From the cell containing the given text, extract its center point as (x, y) coordinate. 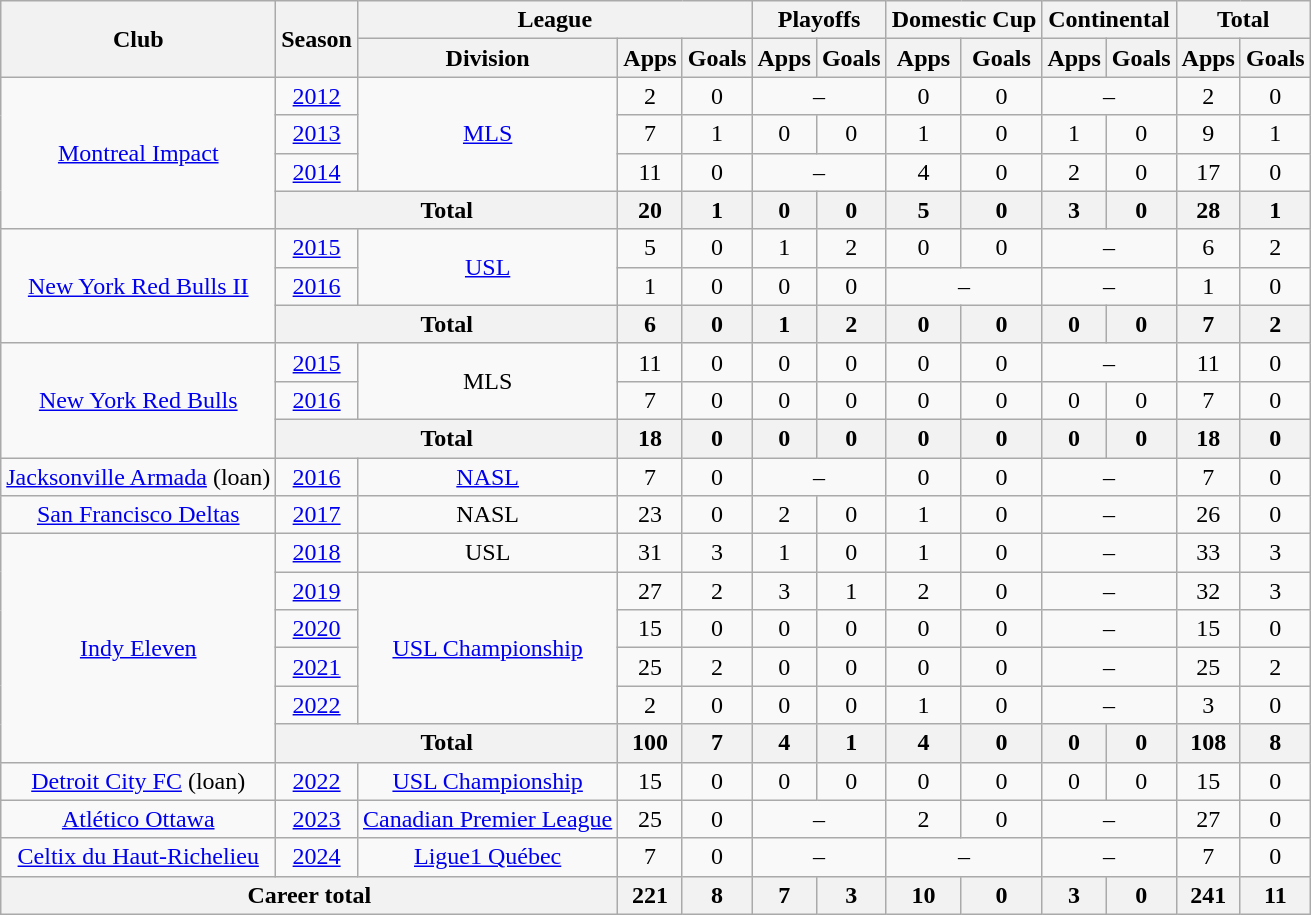
9 (1208, 134)
28 (1208, 210)
Indy Eleven (138, 648)
Career total (310, 895)
26 (1208, 515)
2023 (317, 819)
100 (650, 743)
2014 (317, 172)
17 (1208, 172)
Continental (1109, 20)
2019 (317, 591)
Montreal Impact (138, 153)
Jacksonville Armada (loan) (138, 477)
20 (650, 210)
Celtix du Haut-Richelieu (138, 857)
2020 (317, 629)
New York Red Bulls II (138, 286)
San Francisco Deltas (138, 515)
2017 (317, 515)
Detroit City FC (loan) (138, 781)
108 (1208, 743)
241 (1208, 895)
2013 (317, 134)
221 (650, 895)
2021 (317, 667)
Ligue1 Québec (487, 857)
Club (138, 39)
Domestic Cup (964, 20)
23 (650, 515)
Atlético Ottawa (138, 819)
Canadian Premier League (487, 819)
League (554, 20)
2012 (317, 96)
33 (1208, 553)
31 (650, 553)
32 (1208, 591)
Division (487, 58)
Season (317, 39)
2024 (317, 857)
Playoffs (819, 20)
10 (924, 895)
2018 (317, 553)
New York Red Bulls (138, 400)
